Find where the given text appears and provide that cell's center as [X, Y] coordinate. 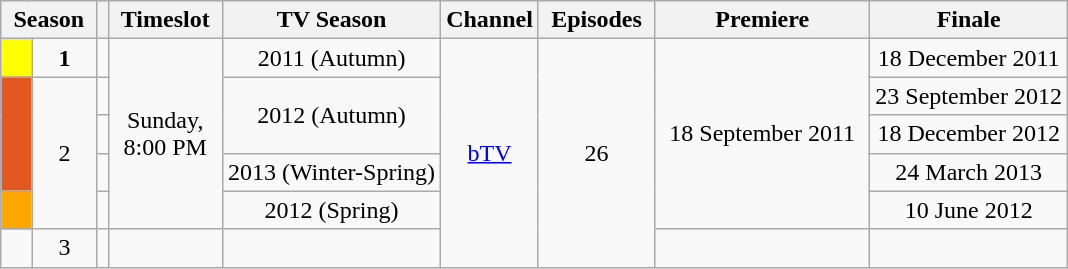
2011 (Autumn) [331, 58]
1 [64, 58]
Channel [490, 20]
3 [64, 248]
10 June 2012 [969, 210]
TV Season [331, 20]
18 December 2012 [969, 134]
26 [596, 153]
Finale [969, 20]
24 March 2013 [969, 172]
18 December 2011 [969, 58]
Season [49, 20]
2012 (Autumn) [331, 115]
2 [64, 153]
23 September 2012 [969, 96]
Timeslot [165, 20]
2012 (Spring) [331, 210]
Episodes [596, 20]
2013 (Winter-Spring) [331, 172]
bTV [490, 153]
Sunday, 8:00 PM [165, 134]
18 September 2011 [762, 134]
Premiere [762, 20]
